Pinpoint the cell where the given text exists, returning its [x, y] midpoint coordinate. 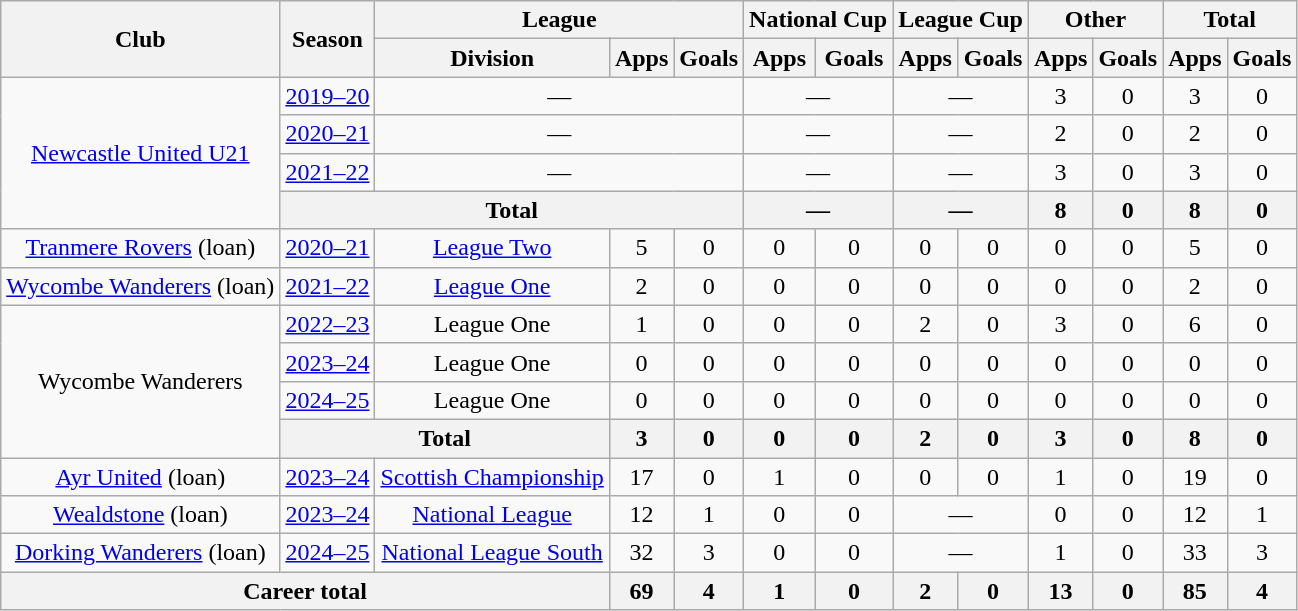
2022–23 [328, 324]
Club [140, 39]
Dorking Wanderers (loan) [140, 553]
League [560, 20]
Scottish Championship [492, 477]
19 [1195, 477]
Career total [306, 591]
Division [492, 58]
Newcastle United U21 [140, 153]
Wealdstone (loan) [140, 515]
League Cup [961, 20]
Wycombe Wanderers [140, 381]
Wycombe Wanderers (loan) [140, 286]
69 [641, 591]
Season [328, 39]
85 [1195, 591]
Other [1095, 20]
6 [1195, 324]
National League South [492, 553]
17 [641, 477]
32 [641, 553]
2019–20 [328, 96]
33 [1195, 553]
National League [492, 515]
National Cup [818, 20]
13 [1060, 591]
League Two [492, 248]
Ayr United (loan) [140, 477]
Tranmere Rovers (loan) [140, 248]
